From the cell containing the given text, extract its center point as (X, Y) coordinate. 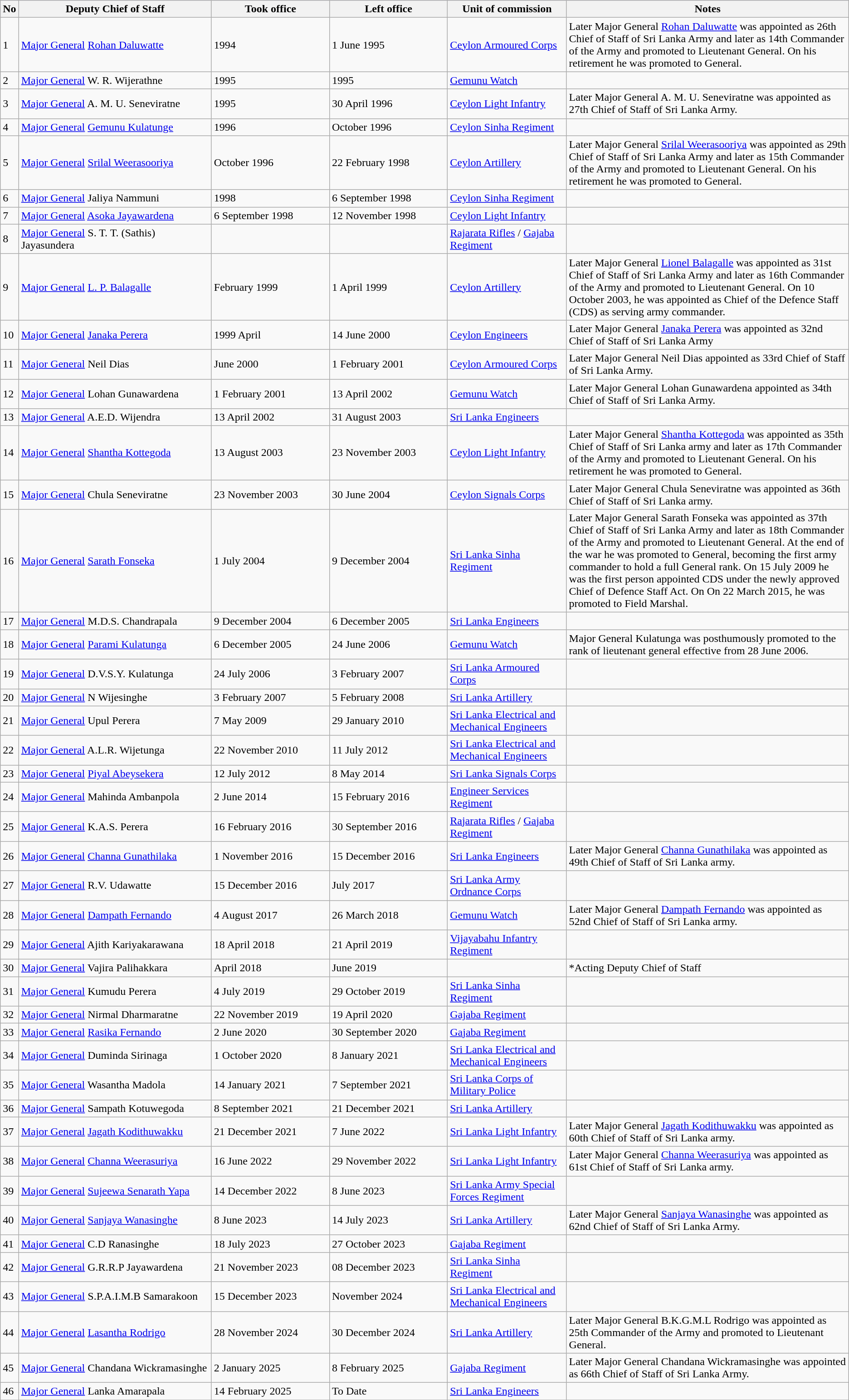
Major General Jaliya Nammuni (115, 198)
10 (10, 335)
30 (10, 968)
12 November 1998 (388, 215)
Major General Lanka Amarapala (115, 1391)
11 July 2012 (388, 750)
45 (10, 1368)
28 November 2024 (270, 1332)
2 June 2020 (270, 1032)
18 (10, 644)
7 (10, 215)
1 June 1995 (388, 44)
16 June 2022 (270, 1161)
44 (10, 1332)
June 2019 (388, 968)
1 April 1999 (388, 287)
29 January 2010 (388, 720)
30 December 2024 (388, 1332)
14 July 2023 (388, 1220)
Later Major General Jagath Kodithuwakku was appointed as 60th Chief of Staff of Sri Lanka army. (707, 1131)
22 November 2010 (270, 750)
Major General Sarath Fonseka (115, 561)
Unit of commission (507, 9)
To Date (388, 1391)
Later Major General Dampath Fernando was appointed as 52nd Chief of Staff of Sri Lanka army. (707, 915)
15 (10, 494)
22 February 1998 (388, 162)
1998 (270, 198)
29 October 2019 (388, 992)
Major General Channa Weerasuriya (115, 1161)
35 (10, 1085)
7 September 2021 (388, 1085)
Major General L. P. Balagalle (115, 287)
Later Major General A. M. U. Seneviratne was appointed as 27th Chief of Staff of Sri Lanka Army. (707, 103)
27 (10, 886)
8 (10, 239)
27 October 2023 (388, 1243)
Major General Parami Kulatunga (115, 644)
Later Major General Channa Gunathilaka was appointed as 49th Chief of Staff of Sri Lanka army. (707, 856)
Major General Lasantha Rodrigo (115, 1332)
Later Major General Channa Weerasuriya was appointed as 61st Chief of Staff of Sri Lanka army. (707, 1161)
30 September 2016 (388, 827)
Major General M.D.S. Chandrapala (115, 621)
No (10, 9)
Major General Asoka Jayawardena (115, 215)
8 September 2021 (270, 1108)
21 November 2023 (270, 1267)
Major General Rasika Fernando (115, 1032)
12 (10, 394)
February 1999 (270, 287)
21 (10, 720)
1 (10, 44)
36 (10, 1108)
13 (10, 417)
Later Major General Sanjaya Wanasinghe was appointed as 62nd Chief of Staff of Sri Lanka Army. (707, 1220)
Ceylon Engineers (507, 335)
Deputy Chief of Staff (115, 9)
29 November 2022 (388, 1161)
Later Major General Neil Dias appointed as 33rd Chief of Staff of Sri Lanka Army. (707, 364)
08 December 2023 (388, 1267)
2 January 2025 (270, 1368)
18 April 2018 (270, 945)
1999 April (270, 335)
12 July 2012 (270, 773)
16 February 2016 (270, 827)
Major General Kulatunga was posthumously promoted to the rank of lieutenant general effective from 28 June 2006. (707, 644)
17 (10, 621)
22 November 2019 (270, 1015)
Major General Rohan Daluwatte (115, 44)
19 April 2020 (388, 1015)
14 January 2021 (270, 1085)
Major General Mahinda Ambanpola (115, 797)
Major General N Wijesinghe (115, 697)
*Acting Deputy Chief of Staff (707, 968)
Left office (388, 9)
Major General A.L.R. Wijetunga (115, 750)
14 June 2000 (388, 335)
Major General Sujeewa Senarath Yapa (115, 1190)
43 (10, 1297)
34 (10, 1055)
Major General Wasantha Madola (115, 1085)
18 July 2023 (270, 1243)
3 (10, 103)
24 June 2006 (388, 644)
19 (10, 674)
1 November 2016 (270, 856)
Ceylon Signals Corps (507, 494)
29 (10, 945)
Later Major General Chandana Wickramasinghe was appointed as 66th Chief of Staff of Sri Lanka Army. (707, 1368)
21 April 2019 (388, 945)
5 (10, 162)
Major General D.V.S.Y. Kulatunga (115, 674)
Major General Vajira Palihakkara (115, 968)
Major General Dampath Fernando (115, 915)
Major General K.A.S. Perera (115, 827)
Major General Jagath Kodithuwakku (115, 1131)
40 (10, 1220)
Major General Ajith Kariyakarawana (115, 945)
30 June 2004 (388, 494)
Major General Srilal Weerasooriya (115, 162)
16 (10, 561)
1996 (270, 127)
July 2017 (388, 886)
Major General R.V. Udawatte (115, 886)
June 2000 (270, 364)
26 March 2018 (388, 915)
1994 (270, 44)
9 (10, 287)
Major General Sampath Kotuwegoda (115, 1108)
5 February 2008 (388, 697)
Major General Piyal Abeysekera (115, 773)
Major General Nirmal Dharmaratne (115, 1015)
Engineer Services Regiment (507, 797)
8 May 2014 (388, 773)
20 (10, 697)
Major General Upul Perera (115, 720)
Major General C.D Ranasinghe (115, 1243)
Later Major General B.K.G.M.L Rodrigo was appointed as 25th Commander of the Army and promoted to Lieutenant General. (707, 1332)
30 September 2020 (388, 1032)
Sri Lanka Signals Corps (507, 773)
33 (10, 1032)
4 August 2017 (270, 915)
11 (10, 364)
6 (10, 198)
46 (10, 1391)
Vijayabahu Infantry Regiment (507, 945)
Major General Gemunu Kulatunge (115, 127)
Major General S.P.A.I.M.B Samarakoon (115, 1297)
13 August 2003 (270, 453)
Major General A.E.D. Wijendra (115, 417)
30 April 1996 (388, 103)
Took office (270, 9)
32 (10, 1015)
Major General Janaka Perera (115, 335)
7 May 2009 (270, 720)
25 (10, 827)
8 January 2021 (388, 1055)
38 (10, 1161)
14 February 2025 (270, 1391)
April 2018 (270, 968)
Major General W. R. Wijerathne (115, 80)
Major General Kumudu Perera (115, 992)
24 July 2006 (270, 674)
7 June 2022 (388, 1131)
Later Major General Lohan Gunawardena appointed as 34th Chief of Staff of Sri Lanka Army. (707, 394)
37 (10, 1131)
2 June 2014 (270, 797)
42 (10, 1267)
8 February 2025 (388, 1368)
Major General Neil Dias (115, 364)
1 July 2004 (270, 561)
24 (10, 797)
Sri Lanka Army Special Forces Regiment (507, 1190)
Major General Channa Gunathilaka (115, 856)
Major General Duminda Sirinaga (115, 1055)
22 (10, 750)
14 (10, 453)
31 (10, 992)
Later Major General Chula Seneviratne was appointed as 36th Chief of Staff of Sri Lanka army. (707, 494)
2 (10, 80)
Major General Chula Seneviratne (115, 494)
31 August 2003 (388, 417)
Major General G.R.R.P Jayawardena (115, 1267)
1 October 2020 (270, 1055)
Sri Lanka Army Ordnance Corps (507, 886)
Major General Lohan Gunawardena (115, 394)
November 2024 (388, 1297)
26 (10, 856)
Major General A. M. U. Seneviratne (115, 103)
4 July 2019 (270, 992)
Major General Chandana Wickramasinghe (115, 1368)
23 (10, 773)
Notes (707, 9)
28 (10, 915)
Major General Shantha Kottegoda (115, 453)
Sri Lanka Armoured Corps (507, 674)
Sri Lanka Corps of Military Police (507, 1085)
4 (10, 127)
15 December 2023 (270, 1297)
41 (10, 1243)
Major General S. T. T. (Sathis) Jayasundera (115, 239)
Major General Sanjaya Wanasinghe (115, 1220)
Later Major General Janaka Perera was appointed as 32nd Chief of Staff of Sri Lanka Army (707, 335)
14 December 2022 (270, 1190)
15 February 2016 (388, 797)
39 (10, 1190)
